Search for the cell housing the specified text and yield its (x, y) center coordinate. 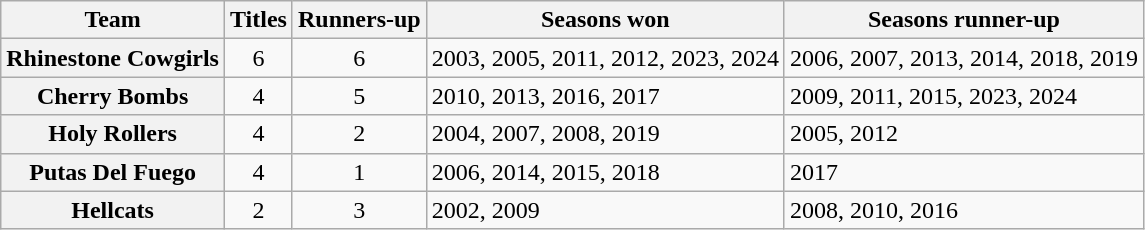
2006, 2007, 2013, 2014, 2018, 2019 (964, 58)
Holy Rollers (113, 134)
3 (359, 210)
Putas Del Fuego (113, 172)
2006, 2014, 2015, 2018 (605, 172)
Hellcats (113, 210)
2009, 2011, 2015, 2023, 2024 (964, 96)
Cherry Bombs (113, 96)
Rhinestone Cowgirls (113, 58)
5 (359, 96)
2002, 2009 (605, 210)
2017 (964, 172)
2004, 2007, 2008, 2019 (605, 134)
2008, 2010, 2016 (964, 210)
Seasons runner-up (964, 20)
1 (359, 172)
Runners-up (359, 20)
2003, 2005, 2011, 2012, 2023, 2024 (605, 58)
Titles (258, 20)
Seasons won (605, 20)
Team (113, 20)
2010, 2013, 2016, 2017 (605, 96)
2005, 2012 (964, 134)
